Identify which cell holds the provided text, then report its (X, Y) central coordinate. 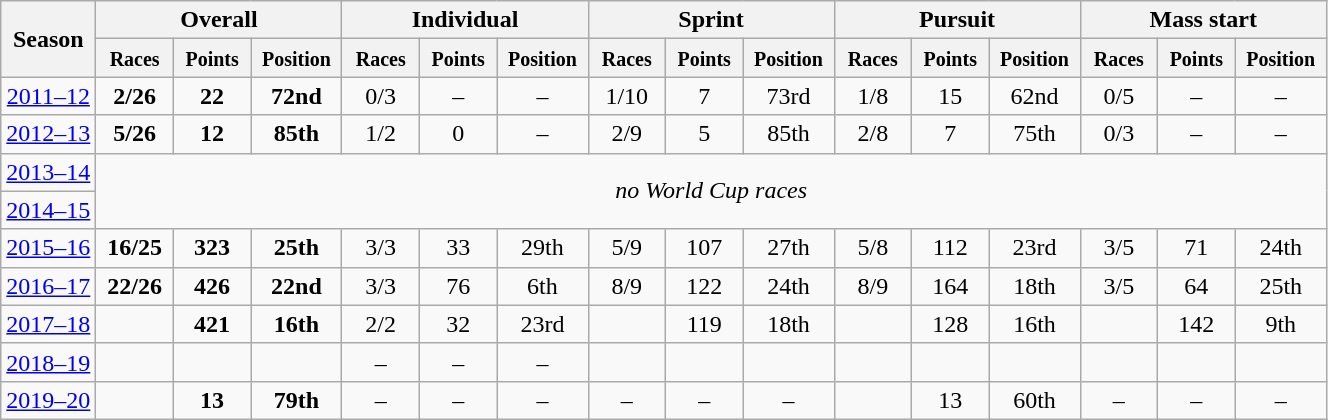
119 (704, 324)
1/8 (872, 96)
1/2 (380, 134)
142 (1196, 324)
60th (1034, 400)
12 (212, 134)
32 (458, 324)
107 (704, 248)
Individual (465, 20)
2018–19 (48, 362)
164 (950, 286)
75th (1034, 134)
64 (1196, 286)
421 (212, 324)
2/8 (872, 134)
71 (1196, 248)
112 (950, 248)
27th (788, 248)
5/8 (872, 248)
2014–15 (48, 210)
73rd (788, 96)
Overall (219, 20)
2016–17 (48, 286)
2013–14 (48, 172)
22nd (296, 286)
128 (950, 324)
2/2 (380, 324)
9th (1280, 324)
2/9 (626, 134)
no World Cup races (712, 191)
22/26 (134, 286)
2012–13 (48, 134)
Pursuit (957, 20)
2011–12 (48, 96)
0 (458, 134)
Season (48, 39)
122 (704, 286)
2/26 (134, 96)
Mass start (1203, 20)
6th (542, 286)
15 (950, 96)
33 (458, 248)
76 (458, 286)
5 (704, 134)
72nd (296, 96)
323 (212, 248)
22 (212, 96)
2015–16 (48, 248)
5/26 (134, 134)
16/25 (134, 248)
2019–20 (48, 400)
29th (542, 248)
Sprint (711, 20)
62nd (1034, 96)
426 (212, 286)
1/10 (626, 96)
0/5 (1118, 96)
5/9 (626, 248)
2017–18 (48, 324)
79th (296, 400)
